Return (x, y) of the center of cell containing provided text 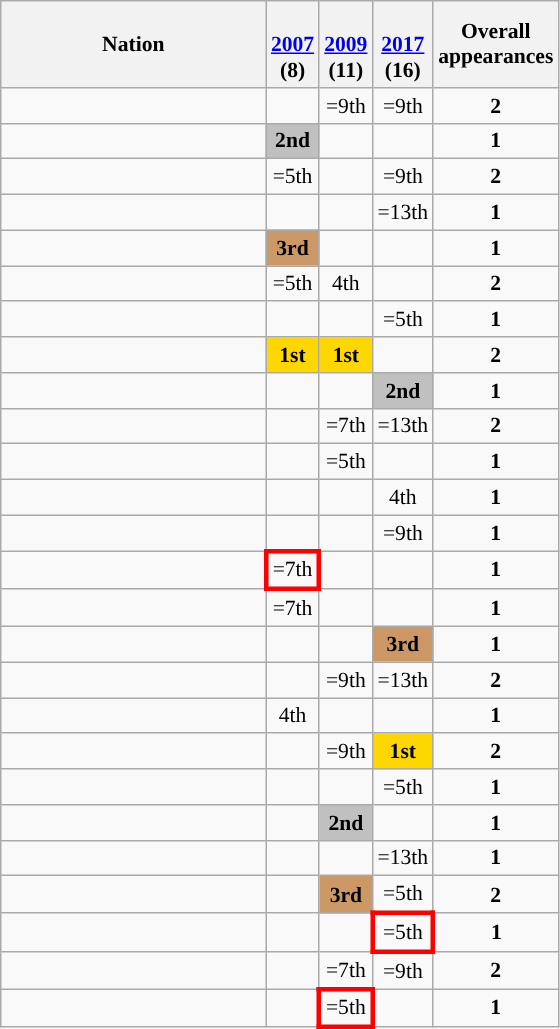
Overallappearances (496, 44)
2007(8) (292, 44)
Nation (134, 44)
2009(11) (346, 44)
2017(16) (402, 44)
